Return [X, Y] of the center of cell containing provided text 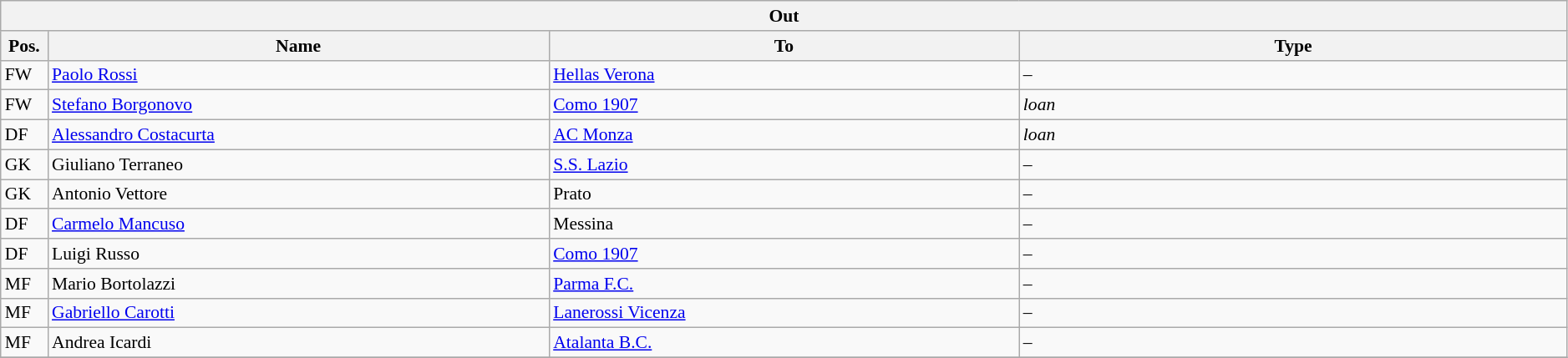
Out [784, 16]
Giuliano Terraneo [298, 164]
Parma F.C. [784, 284]
Lanerossi Vicenza [784, 313]
Luigi Russo [298, 254]
Name [298, 46]
Alessandro Costacurta [298, 135]
Atalanta B.C. [784, 343]
S.S. Lazio [784, 164]
Messina [784, 224]
Stefano Borgonovo [298, 105]
AC Monza [784, 135]
Carmelo Mancuso [298, 224]
To [784, 46]
Gabriello Carotti [298, 313]
Mario Bortolazzi [298, 284]
Pos. [24, 46]
Paolo Rossi [298, 75]
Hellas Verona [784, 75]
Andrea Icardi [298, 343]
Type [1293, 46]
Antonio Vettore [298, 194]
Prato [784, 194]
